Locate the cell with the specified text and output its (x, y) center coordinate. 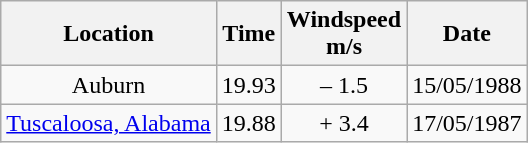
17/05/1987 (467, 123)
Tuscaloosa, Alabama (108, 123)
+ 3.4 (344, 123)
15/05/1988 (467, 85)
Location (108, 34)
19.93 (248, 85)
19.88 (248, 123)
– 1.5 (344, 85)
Auburn (108, 85)
Time (248, 34)
Windspeedm/s (344, 34)
Date (467, 34)
